Capture the cell that displays the provided text and extract its [X, Y] central coordinate. 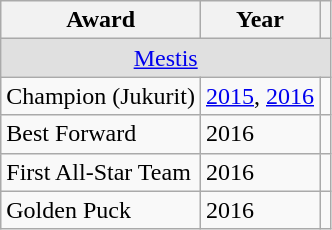
Golden Puck [101, 210]
Mestis [166, 58]
Year [260, 20]
Award [101, 20]
First All-Star Team [101, 172]
2015, 2016 [260, 96]
Champion (Jukurit) [101, 96]
Best Forward [101, 134]
